From the cell containing the given text, extract its center point as (x, y) coordinate. 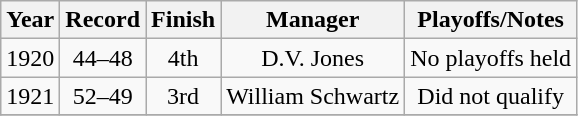
D.V. Jones (313, 58)
52–49 (103, 96)
Year (30, 20)
William Schwartz (313, 96)
No playoffs held (491, 58)
1921 (30, 96)
Manager (313, 20)
44–48 (103, 58)
Did not qualify (491, 96)
Record (103, 20)
3rd (184, 96)
1920 (30, 58)
4th (184, 58)
Finish (184, 20)
Playoffs/Notes (491, 20)
